From the cell containing the given text, extract its center point as (x, y) coordinate. 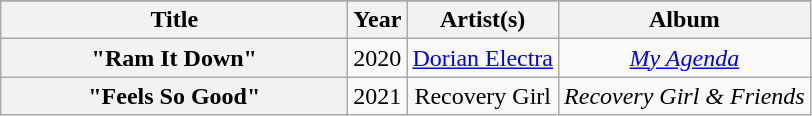
Recovery Girl & Friends (685, 96)
Artist(s) (483, 20)
"Feels So Good" (174, 96)
My Agenda (685, 58)
"Ram It Down" (174, 58)
Dorian Electra (483, 58)
Recovery Girl (483, 96)
Year (378, 20)
2020 (378, 58)
2021 (378, 96)
Title (174, 20)
Album (685, 20)
